Output the [x, y] coordinate of the center of the cell containing the given text.  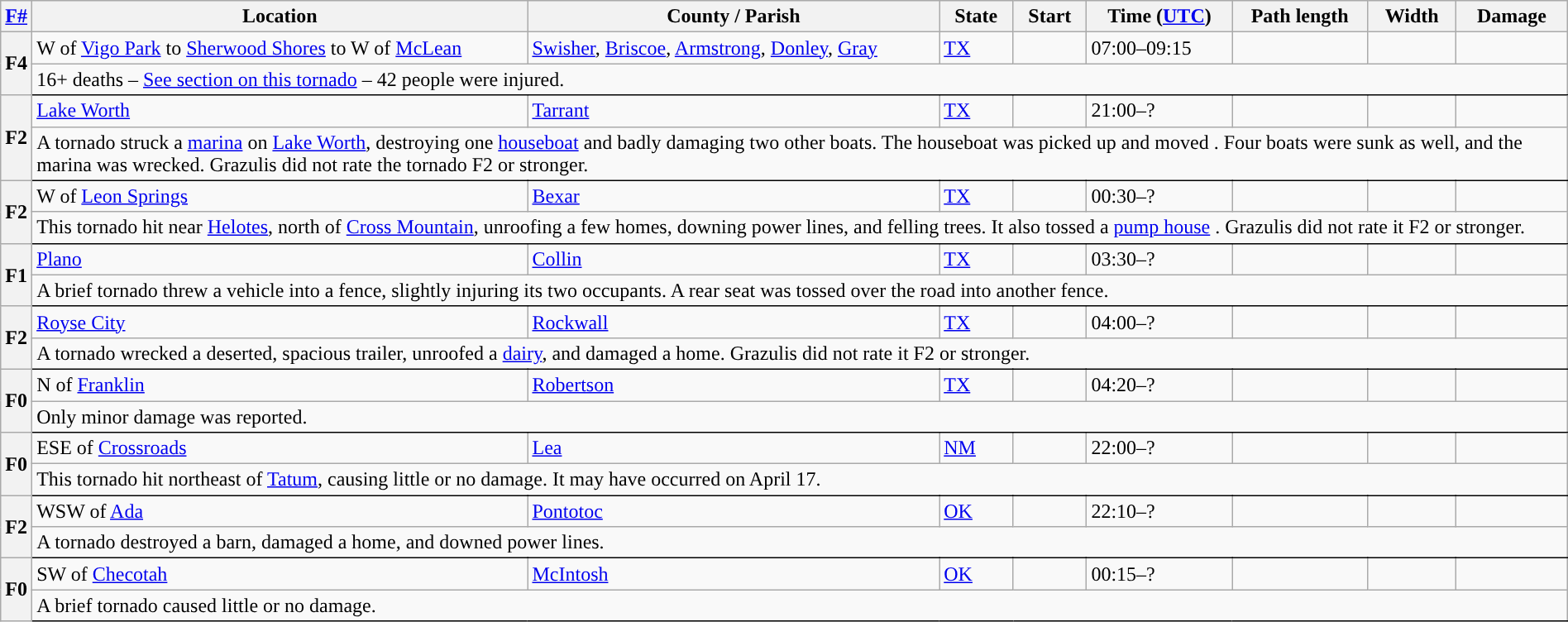
F1 [17, 275]
03:30–? [1159, 259]
Bexar [734, 196]
A brief tornado caused little or no damage. [801, 605]
Time (UTC) [1159, 17]
WSW of Ada [280, 511]
ESE of Crossroads [280, 448]
Only minor damage was reported. [801, 416]
A brief tornado threw a vehicle into a fence, slightly injuring its two occupants. A rear seat was tossed over the road into another fence. [801, 290]
00:15–? [1159, 574]
07:00–09:15 [1159, 48]
Rockwall [734, 322]
Width [1411, 17]
A tornado wrecked a deserted, spacious trailer, unroofed a dairy, and damaged a home. Grazulis did not rate it F2 or stronger. [801, 353]
F4 [17, 64]
A tornado destroyed a barn, damaged a home, and downed power lines. [801, 543]
Start [1050, 17]
Swisher, Briscoe, Armstrong, Donley, Gray [734, 48]
21:00–? [1159, 111]
F# [17, 17]
04:00–? [1159, 322]
County / Parish [734, 17]
W of Leon Springs [280, 196]
Plano [280, 259]
Path length [1300, 17]
State [976, 17]
N of Franklin [280, 385]
Royse City [280, 322]
Lea [734, 448]
16+ deaths – See section on this tornado – 42 people were injured. [801, 79]
This tornado hit northeast of Tatum, causing little or no damage. It may have occurred on April 17. [801, 480]
NM [976, 448]
Tarrant [734, 111]
Pontotoc [734, 511]
00:30–? [1159, 196]
Robertson [734, 385]
04:20–? [1159, 385]
22:10–? [1159, 511]
Collin [734, 259]
SW of Checotah [280, 574]
Location [280, 17]
W of Vigo Park to Sherwood Shores to W of McLean [280, 48]
Damage [1512, 17]
McIntosh [734, 574]
Lake Worth [280, 111]
22:00–? [1159, 448]
